Capture the cell that displays the provided text and extract its (x, y) central coordinate. 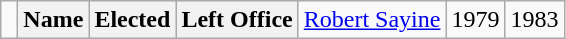
1983 (534, 20)
Elected (132, 20)
1979 (476, 20)
Name (54, 20)
Robert Sayine (372, 20)
Left Office (237, 20)
